Return [X, Y] of the center of cell containing provided text 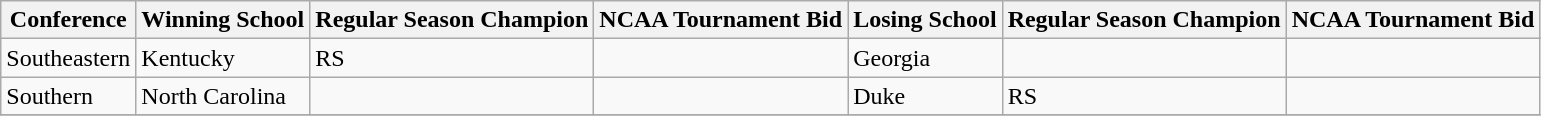
Georgia [925, 58]
Winning School [223, 20]
Losing School [925, 20]
Kentucky [223, 58]
Southern [68, 96]
North Carolina [223, 96]
Duke [925, 96]
Conference [68, 20]
Southeastern [68, 58]
